Output the (X, Y) coordinate of the center of the cell containing the given text.  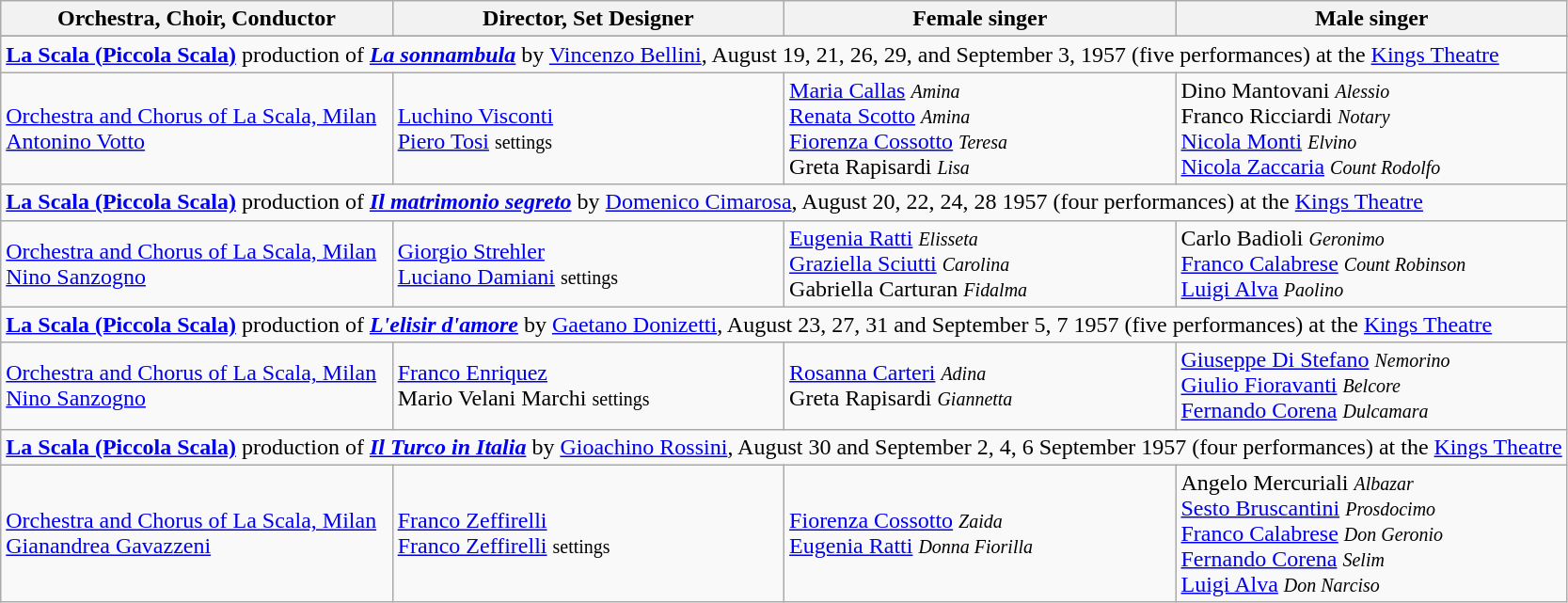
Franco EnriquezMario Velani Marchi settings (588, 386)
Carlo Badioli GeronimoFranco Calabrese Count Robinson Luigi Alva Paolino (1371, 263)
Giuseppe Di Stefano NemorinoGiulio Fioravanti BelcoreFernando Corena Dulcamara (1371, 386)
Dino Mantovani AlessioFranco Ricciardi NotaryNicola Monti ElvinoNicola Zaccaria Count Rodolfo (1371, 128)
Giorgio StrehlerLuciano Damiani settings (588, 263)
Male singer (1371, 19)
Angelo Mercuriali AlbazarSesto Bruscantini Prosdocimo Franco Calabrese Don GeronioFernando Corena SelimLuigi Alva Don Narciso (1371, 533)
Eugenia Ratti ElissetaGraziella Sciutti CarolinaGabriella Carturan Fidalma (980, 263)
Director, Set Designer (588, 19)
Orchestra and Chorus of La Scala, MilanGianandrea Gavazzeni (197, 533)
Orchestra, Choir, Conductor (197, 19)
Rosanna Carteri AdinaGreta Rapisardi Giannetta (980, 386)
Luchino ViscontiPiero Tosi settings (588, 128)
Fiorenza Cossotto ZaidaEugenia Ratti Donna Fiorilla (980, 533)
Female singer (980, 19)
Maria Callas AminaRenata Scotto AminaFiorenza Cossotto TeresaGreta Rapisardi Lisa (980, 128)
Orchestra and Chorus of La Scala, MilanAntonino Votto (197, 128)
Franco ZeffirelliFranco Zeffirelli settings (588, 533)
